Output the [x, y] coordinate of the center of the cell containing the given text.  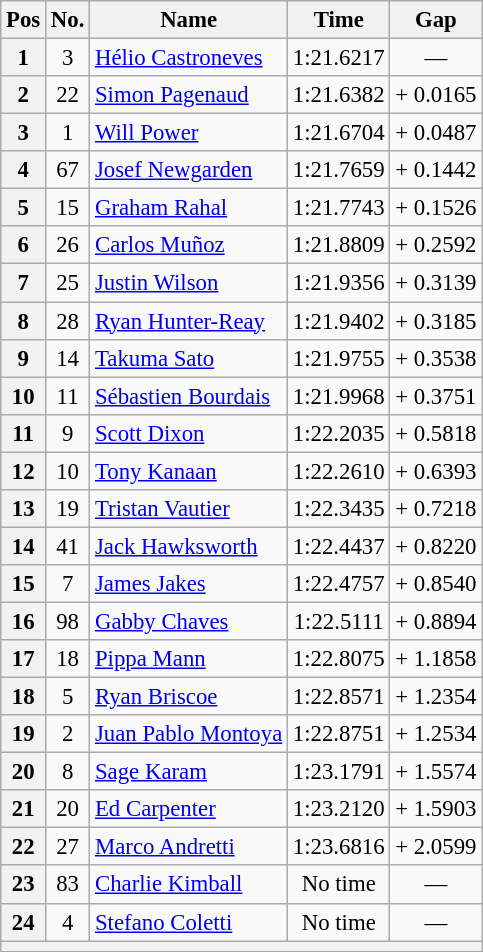
Graham Rahal [189, 208]
Josef Newgarden [189, 170]
23 [24, 885]
1:21.6217 [339, 58]
1:22.2035 [339, 433]
1:21.9755 [339, 358]
+ 0.6393 [436, 471]
Sage Karam [189, 772]
+ 0.2592 [436, 245]
Juan Pablo Montoya [189, 734]
Gap [436, 20]
1:21.6382 [339, 95]
Carlos Muñoz [189, 245]
1:22.5111 [339, 621]
1:23.6816 [339, 847]
1:21.8809 [339, 245]
Stefano Coletti [189, 922]
Hélio Castroneves [189, 58]
Tony Kanaan [189, 471]
13 [24, 509]
Scott Dixon [189, 433]
1:21.9402 [339, 321]
James Jakes [189, 584]
24 [24, 922]
+ 1.2354 [436, 697]
Name [189, 20]
Marco Andretti [189, 847]
+ 0.0487 [436, 133]
Ryan Hunter-Reay [189, 321]
+ 1.5903 [436, 809]
+ 0.1526 [436, 208]
27 [68, 847]
Will Power [189, 133]
+ 0.8220 [436, 546]
41 [68, 546]
Tristan Vautier [189, 509]
+ 0.7218 [436, 509]
1:22.8075 [339, 659]
No. [68, 20]
1:22.3435 [339, 509]
+ 0.5818 [436, 433]
+ 0.0165 [436, 95]
+ 0.1442 [436, 170]
Takuma Sato [189, 358]
1:22.8571 [339, 697]
1:22.4437 [339, 546]
Sébastien Bourdais [189, 396]
1:22.2610 [339, 471]
+ 2.0599 [436, 847]
1:21.9356 [339, 283]
Ryan Briscoe [189, 697]
16 [24, 621]
Ed Carpenter [189, 809]
Pippa Mann [189, 659]
6 [24, 245]
1:22.4757 [339, 584]
+ 0.8540 [436, 584]
12 [24, 471]
Charlie Kimball [189, 885]
1:21.7743 [339, 208]
Simon Pagenaud [189, 95]
+ 0.3185 [436, 321]
17 [24, 659]
Pos [24, 20]
+ 0.8894 [436, 621]
67 [68, 170]
1:21.7659 [339, 170]
+ 1.2534 [436, 734]
+ 0.3538 [436, 358]
1:22.8751 [339, 734]
+ 0.3139 [436, 283]
26 [68, 245]
25 [68, 283]
Jack Hawksworth [189, 546]
+ 1.5574 [436, 772]
Time [339, 20]
1:23.1791 [339, 772]
1:21.9968 [339, 396]
98 [68, 621]
Justin Wilson [189, 283]
1:23.2120 [339, 809]
Gabby Chaves [189, 621]
1:21.6704 [339, 133]
83 [68, 885]
28 [68, 321]
+ 0.3751 [436, 396]
21 [24, 809]
+ 1.1858 [436, 659]
